For the text-containing cell, return its midpoint in [x, y] coordinate format. 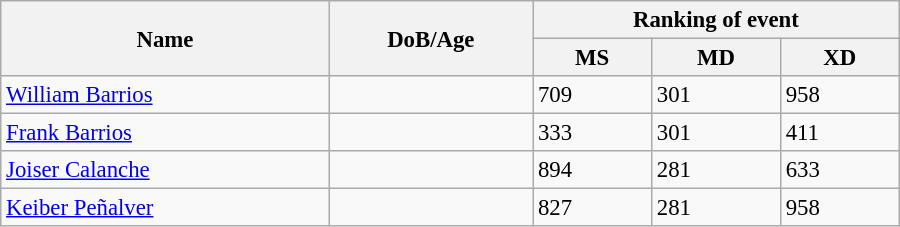
Keiber Peñalver [165, 208]
333 [592, 133]
MD [716, 58]
MS [592, 58]
Ranking of event [716, 20]
827 [592, 208]
709 [592, 95]
894 [592, 170]
633 [840, 170]
XD [840, 58]
Joiser Calanche [165, 170]
DoB/Age [431, 38]
Frank Barrios [165, 133]
William Barrios [165, 95]
411 [840, 133]
Name [165, 38]
